Return the (X, Y) coordinate for the center point of the cell that contains the specified text.  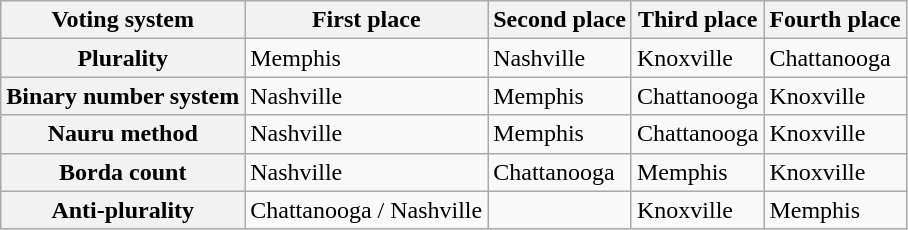
Voting system (123, 20)
Chattanooga / Nashville (366, 210)
Borda count (123, 172)
Anti-plurality (123, 210)
Plurality (123, 58)
Fourth place (835, 20)
Third place (697, 20)
First place (366, 20)
Binary number system (123, 96)
Nauru method (123, 134)
Second place (560, 20)
